Pinpoint the cell where the given text exists, returning its [X, Y] midpoint coordinate. 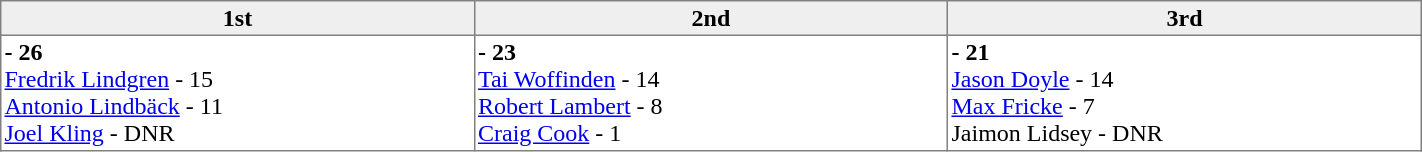
- 23Tai Woffinden - 14Robert Lambert - 8Craig Cook - 1 [710, 93]
3rd [1185, 18]
1st [238, 18]
- 26Fredrik Lindgren - 15Antonio Lindbäck - 11Joel Kling - DNR [238, 93]
- 21Jason Doyle - 14Max Fricke - 7Jaimon Lidsey - DNR [1185, 93]
2nd [710, 18]
